Provide the [x, y] coordinate of the cell's center where the given text is located.  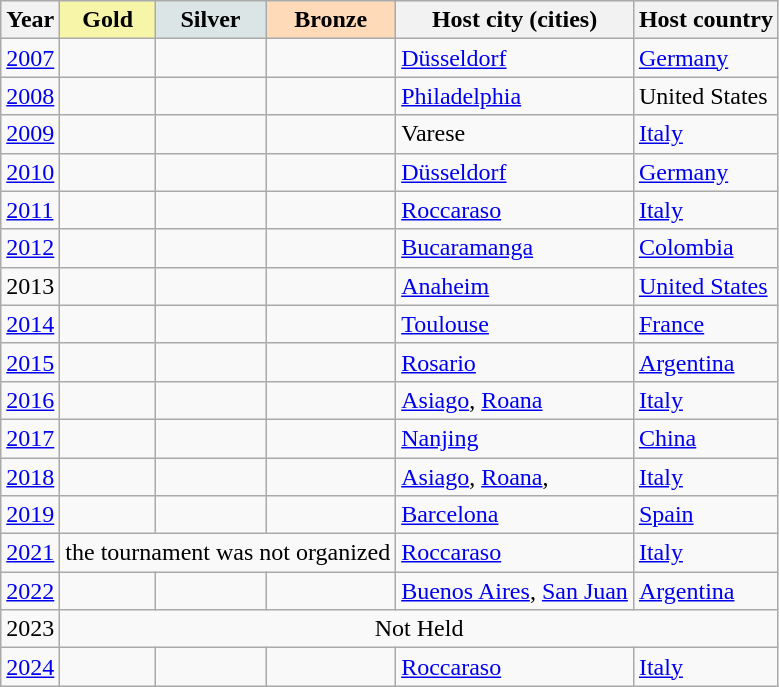
2011 [30, 210]
2008 [30, 96]
Toulouse [515, 324]
2022 [30, 591]
China [706, 438]
2013 [30, 286]
Bronze [331, 20]
2009 [30, 134]
Host city (cities) [515, 20]
Barcelona [515, 515]
Spain [706, 515]
2015 [30, 362]
2014 [30, 324]
Asiago, Roana, [515, 477]
2019 [30, 515]
Philadelphia [515, 96]
2021 [30, 553]
France [706, 324]
Host country [706, 20]
Varese [515, 134]
2010 [30, 172]
Silver [210, 20]
Gold [108, 20]
2017 [30, 438]
Rosario [515, 362]
Nanjing [515, 438]
2012 [30, 248]
Asiago, Roana [515, 400]
the tournament was not organized [228, 553]
Bucaramanga [515, 248]
Not Held [420, 629]
2023 [30, 629]
Colombia [706, 248]
2007 [30, 58]
2018 [30, 477]
2024 [30, 667]
Year [30, 20]
Anaheim [515, 286]
2016 [30, 400]
Buenos Aires, San Juan [515, 591]
